Extract the [X, Y] coordinate from the center of the cell holding the provided text.  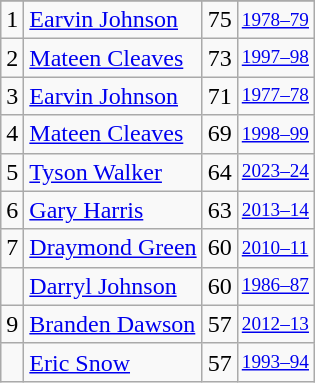
Darryl Johnson [113, 286]
2 [12, 58]
1997–98 [275, 58]
Tyson Walker [113, 172]
1978–79 [275, 20]
2023–24 [275, 172]
73 [220, 58]
7 [12, 248]
63 [220, 210]
Gary Harris [113, 210]
Eric Snow [113, 362]
2010–11 [275, 248]
9 [12, 324]
75 [220, 20]
Branden Dawson [113, 324]
64 [220, 172]
2012–13 [275, 324]
5 [12, 172]
6 [12, 210]
4 [12, 134]
1977–78 [275, 96]
3 [12, 96]
1986–87 [275, 286]
1993–94 [275, 362]
1 [12, 20]
2013–14 [275, 210]
Draymond Green [113, 248]
71 [220, 96]
1998–99 [275, 134]
69 [220, 134]
